Provide the (x, y) coordinate of the cell's center where the given text is located.  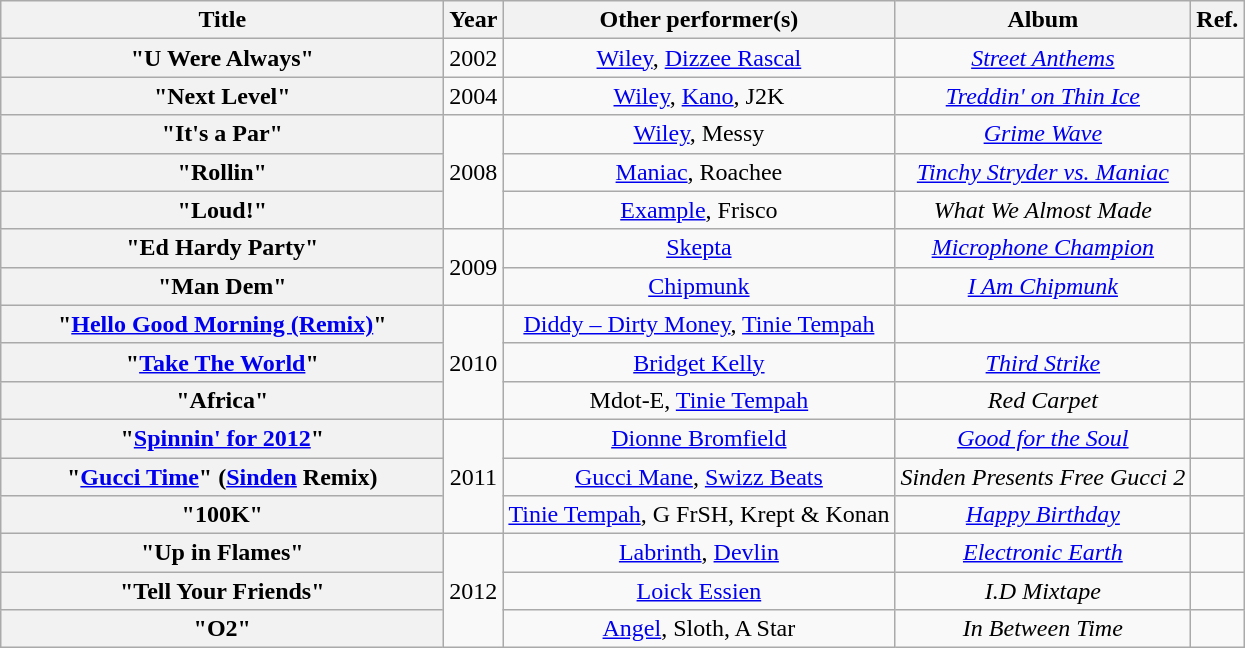
Ref. (1218, 20)
"Hello Good Morning (Remix)" (222, 324)
Good for the Soul (1043, 438)
Loick Essien (699, 591)
Album (1043, 20)
"Rollin" (222, 172)
2012 (474, 591)
2011 (474, 476)
I.D Mixtape (1043, 591)
What We Almost Made (1043, 210)
Gucci Mane, Swizz Beats (699, 477)
Mdot-E, Tinie Tempah (699, 400)
"Up in Flames" (222, 553)
Bridget Kelly (699, 362)
Other performer(s) (699, 20)
Dionne Bromfield (699, 438)
Street Anthems (1043, 58)
"Take The World" (222, 362)
"100K" (222, 515)
Tinchy Stryder vs. Maniac (1043, 172)
Chipmunk (699, 286)
"O2" (222, 629)
2008 (474, 172)
Microphone Champion (1043, 248)
Diddy – Dirty Money, Tinie Tempah (699, 324)
Maniac, Roachee (699, 172)
Year (474, 20)
"Next Level" (222, 96)
"It's a Par" (222, 134)
Wiley, Messy (699, 134)
Red Carpet (1043, 400)
Wiley, Kano, J2K (699, 96)
"Africa" (222, 400)
Wiley, Dizzee Rascal (699, 58)
Example, Frisco (699, 210)
Labrinth, Devlin (699, 553)
"Man Dem" (222, 286)
Grime Wave (1043, 134)
Third Strike (1043, 362)
Tinie Tempah, G FrSH, Krept & Konan (699, 515)
2004 (474, 96)
"Loud!" (222, 210)
"Ed Hardy Party" (222, 248)
Happy Birthday (1043, 515)
2009 (474, 267)
2010 (474, 362)
"Gucci Time" (Sinden Remix) (222, 477)
"Tell Your Friends" (222, 591)
Sinden Presents Free Gucci 2 (1043, 477)
Title (222, 20)
2002 (474, 58)
Electronic Earth (1043, 553)
I Am Chipmunk (1043, 286)
"U Were Always" (222, 58)
"Spinnin' for 2012" (222, 438)
Angel, Sloth, A Star (699, 629)
Treddin' on Thin Ice (1043, 96)
Skepta (699, 248)
In Between Time (1043, 629)
